Provide the [X, Y] coordinate of the cell's center where the given text is located.  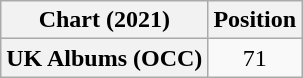
Position [255, 20]
Chart (2021) [104, 20]
71 [255, 58]
UK Albums (OCC) [104, 58]
